Extract the (X, Y) coordinate from the center of the cell holding the provided text.  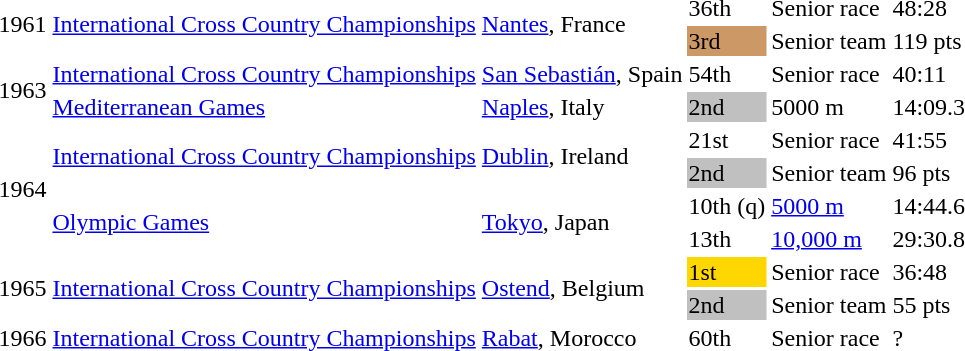
10th (q) (727, 206)
1st (727, 272)
Dublin, Ireland (582, 156)
10,000 m (829, 239)
Tokyo, Japan (582, 222)
54th (727, 74)
3rd (727, 41)
Naples, Italy (582, 107)
13th (727, 239)
Olympic Games (264, 222)
Ostend, Belgium (582, 288)
21st (727, 140)
Mediterranean Games (264, 107)
San Sebastián, Spain (582, 74)
